From the cell containing the given text, extract its center point as (X, Y) coordinate. 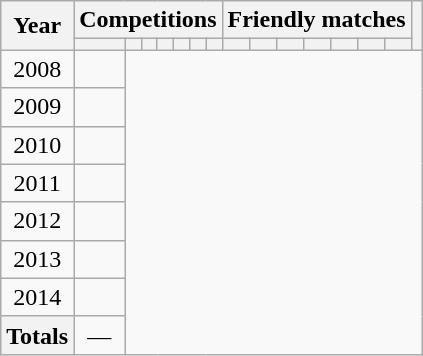
2013 (38, 259)
Totals (38, 335)
Competitions (148, 20)
Year (38, 26)
Friendly matches (316, 20)
2011 (38, 183)
2010 (38, 145)
2012 (38, 221)
2008 (38, 69)
— (100, 335)
2009 (38, 107)
2014 (38, 297)
